Return (X, Y) of the center of cell containing provided text 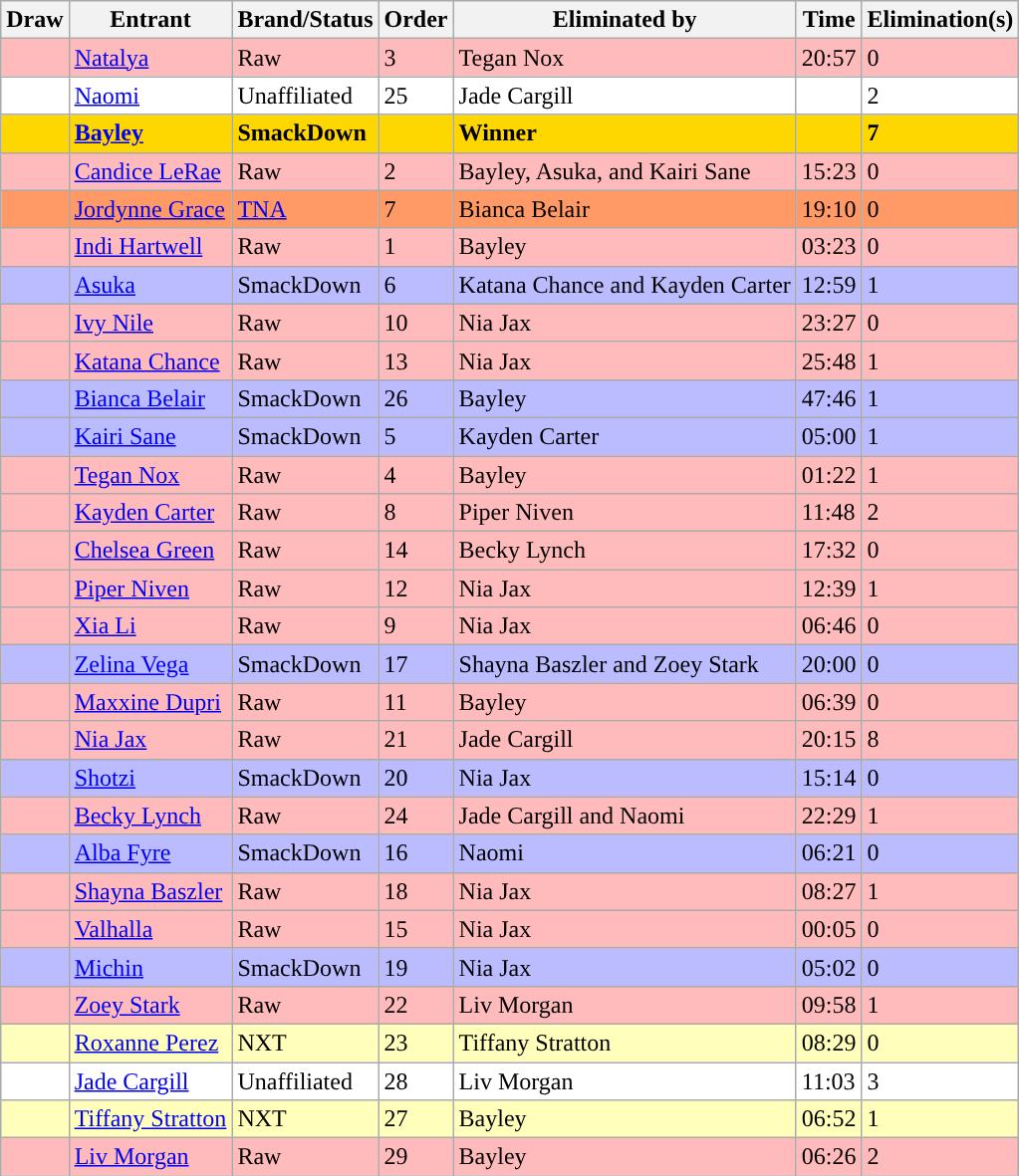
Katana Chance (150, 360)
9 (416, 626)
18 (416, 891)
29 (416, 1157)
08:27 (829, 891)
Elimination(s) (940, 20)
Natalya (150, 58)
06:46 (829, 626)
6 (416, 285)
11 (416, 702)
Shayna Baszler (150, 891)
Michin (150, 967)
24 (416, 816)
06:26 (829, 1157)
12:39 (829, 588)
23:27 (829, 323)
25 (416, 96)
20:00 (829, 664)
Order (416, 20)
14 (416, 551)
Katana Chance and Kayden Carter (625, 285)
03:23 (829, 247)
22:29 (829, 816)
11:03 (829, 1080)
10 (416, 323)
Jade Cargill and Naomi (625, 816)
12:59 (829, 285)
Bayley, Asuka, and Kairi Sane (625, 171)
Eliminated by (625, 20)
Asuka (150, 285)
22 (416, 1005)
13 (416, 360)
11:48 (829, 513)
23 (416, 1043)
Indi Hartwell (150, 247)
25:48 (829, 360)
Entrant (150, 20)
20:57 (829, 58)
15:14 (829, 778)
Brand/Status (305, 20)
Xia Li (150, 626)
TNA (305, 209)
12 (416, 588)
28 (416, 1080)
15 (416, 929)
Shayna Baszler and Zoey Stark (625, 664)
Roxanne Perez (150, 1043)
Valhalla (150, 929)
08:29 (829, 1043)
Shotzi (150, 778)
47:46 (829, 398)
Jordynne Grace (150, 209)
4 (416, 475)
05:00 (829, 436)
01:22 (829, 475)
06:21 (829, 853)
06:52 (829, 1119)
Candice LeRae (150, 171)
Kairi Sane (150, 436)
19:10 (829, 209)
5 (416, 436)
Maxxine Dupri (150, 702)
19 (416, 967)
Winner (625, 133)
15:23 (829, 171)
Chelsea Green (150, 551)
20 (416, 778)
Zelina Vega (150, 664)
Ivy Nile (150, 323)
06:39 (829, 702)
17 (416, 664)
17:32 (829, 551)
Time (829, 20)
26 (416, 398)
00:05 (829, 929)
27 (416, 1119)
Draw (35, 20)
Alba Fyre (150, 853)
16 (416, 853)
20:15 (829, 740)
05:02 (829, 967)
Zoey Stark (150, 1005)
21 (416, 740)
09:58 (829, 1005)
